Return [x, y] of the center of cell containing provided text 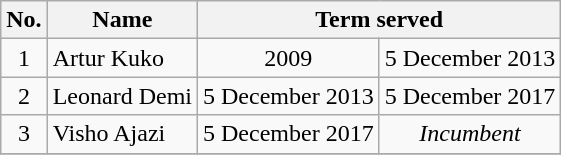
No. [24, 20]
Term served [380, 20]
3 [24, 134]
Artur Kuko [122, 58]
1 [24, 58]
Leonard Demi [122, 96]
Name [122, 20]
2 [24, 96]
Incumbent [470, 134]
2009 [289, 58]
Visho Ajazi [122, 134]
